Locate the cell with the specified text and output its [x, y] center coordinate. 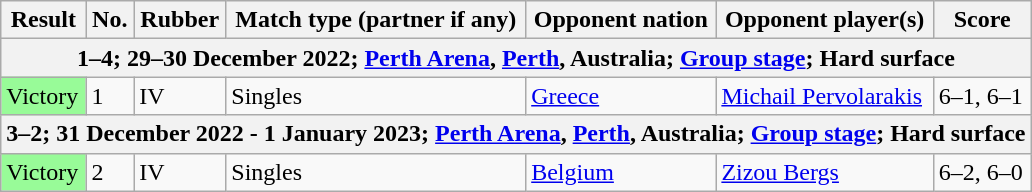
1 [110, 96]
Rubber [180, 20]
Greece [621, 96]
1–4; 29–30 December 2022; Perth Arena, Perth, Australia; Group stage; Hard surface [516, 58]
6–1, 6–1 [982, 96]
2 [110, 172]
Opponent nation [621, 20]
3–2; 31 December 2022 - 1 January 2023; Perth Arena, Perth, Australia; Group stage; Hard surface [516, 134]
Michail Pervolarakis [824, 96]
6–2, 6–0 [982, 172]
Result [44, 20]
Belgium [621, 172]
Score [982, 20]
Opponent player(s) [824, 20]
No. [110, 20]
Zizou Bergs [824, 172]
Match type (partner if any) [376, 20]
